Find where the given text appears and provide that cell's center as (x, y) coordinate. 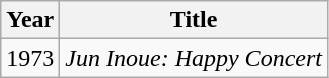
Jun Inoue: Happy Concert (194, 58)
1973 (30, 58)
Year (30, 20)
Title (194, 20)
